Determine the (x, y) coordinate at the center of the cell enclosing the given text.  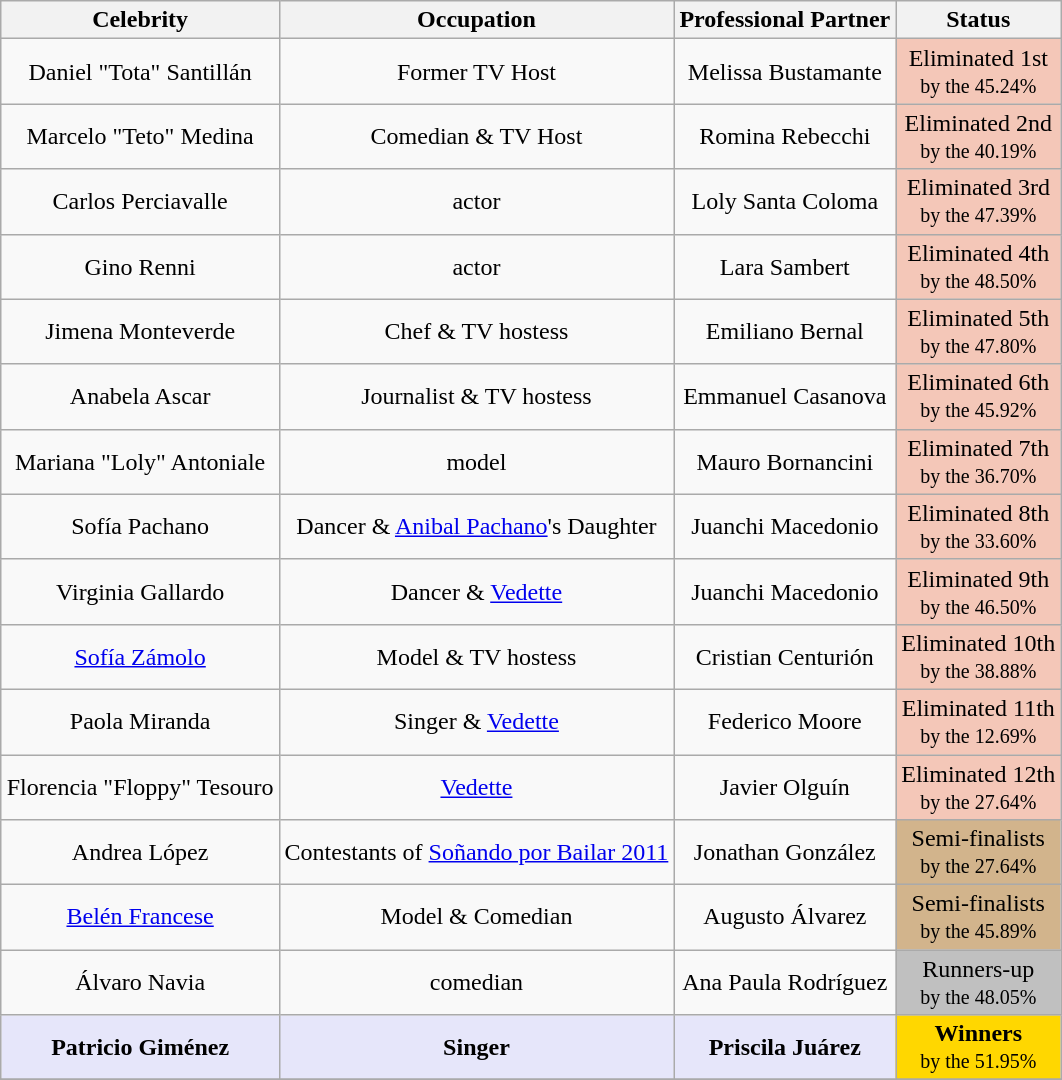
Javier Olguín (785, 786)
Sofía Pachano (140, 526)
Eliminated 2ndby the 40.19% (978, 136)
Belén Francese (140, 918)
Augusto Álvarez (785, 918)
Status (978, 20)
Paola Miranda (140, 722)
Celebrity (140, 20)
Dancer & Anibal Pachano's Daughter (476, 526)
Model & TV hostess (476, 656)
Runners-upby the 48.05% (978, 982)
Occupation (476, 20)
comedian (476, 982)
Cristian Centurión (785, 656)
Jimena Monteverde (140, 332)
Priscila Juárez (785, 1048)
Eliminated 5thby the 47.80% (978, 332)
Model & Comedian (476, 918)
Chef & TV hostess (476, 332)
Emiliano Bernal (785, 332)
Andrea López (140, 852)
Mauro Bornancini (785, 462)
Eliminated 1stby the 45.24% (978, 72)
Carlos Perciavalle (140, 202)
Eliminated 6thby the 45.92% (978, 396)
Marcelo "Teto" Medina (140, 136)
Virginia Gallardo (140, 592)
Sofía Zámolo (140, 656)
Eliminated 11thby the 12.69% (978, 722)
Contestants of Soñando por Bailar 2011 (476, 852)
Vedette (476, 786)
Eliminated 9thby the 46.50% (978, 592)
Loly Santa Coloma (785, 202)
Emmanuel Casanova (785, 396)
Gino Renni (140, 266)
Singer & Vedette (476, 722)
Florencia "Floppy" Tesouro (140, 786)
Eliminated 8thby the 33.60% (978, 526)
Eliminated 7thby the 36.70% (978, 462)
model (476, 462)
Singer (476, 1048)
Romina Rebecchi (785, 136)
Eliminated 3rdby the 47.39% (978, 202)
Dancer & Vedette (476, 592)
Eliminated 12thby the 27.64% (978, 786)
Eliminated 10thby the 38.88% (978, 656)
Semi-finalistsby the 27.64% (978, 852)
Mariana "Loly" Antoniale (140, 462)
Professional Partner (785, 20)
Federico Moore (785, 722)
Ana Paula Rodríguez (785, 982)
Comedian & TV Host (476, 136)
Melissa Bustamante (785, 72)
Lara Sambert (785, 266)
Winnersby the 51.95% (978, 1048)
Álvaro Navia (140, 982)
Patricio Giménez (140, 1048)
Jonathan González (785, 852)
Anabela Ascar (140, 396)
Eliminated 4thby the 48.50% (978, 266)
Journalist & TV hostess (476, 396)
Semi-finalistsby the 45.89% (978, 918)
Former TV Host (476, 72)
Daniel "Tota" Santillán (140, 72)
